Find where the given text appears and provide that cell's center as (X, Y) coordinate. 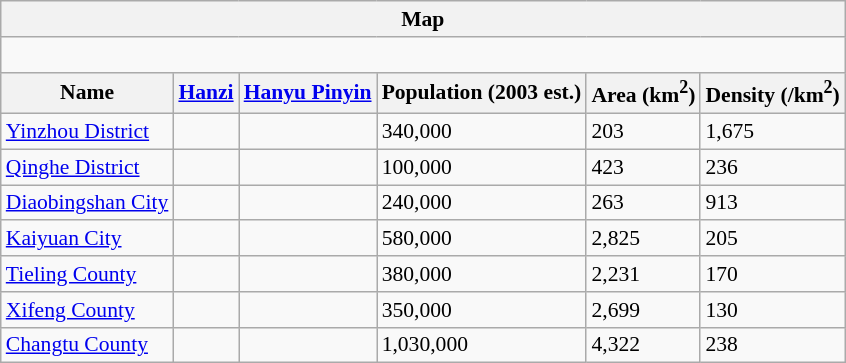
1,675 (772, 132)
Tieling County (88, 274)
Density (/km2) (772, 92)
913 (772, 203)
2,699 (643, 310)
1,030,000 (482, 345)
Xifeng County (88, 310)
350,000 (482, 310)
2,231 (643, 274)
Yinzhou District (88, 132)
4,322 (643, 345)
Changtu County (88, 345)
423 (643, 167)
130 (772, 310)
Population (2003 est.) (482, 92)
Area (km2) (643, 92)
Diaobingshan City (88, 203)
170 (772, 274)
236 (772, 167)
203 (643, 132)
100,000 (482, 167)
240,000 (482, 203)
Name (88, 92)
Qinghe District (88, 167)
Hanyu Pinyin (308, 92)
238 (772, 345)
Map (423, 19)
Hanzi (206, 92)
340,000 (482, 132)
580,000 (482, 239)
380,000 (482, 274)
263 (643, 203)
Kaiyuan City (88, 239)
2,825 (643, 239)
205 (772, 239)
